Find where the given text appears and provide that cell's center as [x, y] coordinate. 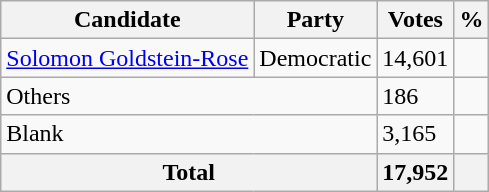
Votes [416, 20]
186 [416, 96]
Party [316, 20]
Candidate [128, 20]
Solomon Goldstein-Rose [128, 58]
17,952 [416, 172]
Blank [189, 134]
% [472, 20]
Democratic [316, 58]
3,165 [416, 134]
14,601 [416, 58]
Total [189, 172]
Others [189, 96]
